Identify which cell holds the provided text, then report its [X, Y] central coordinate. 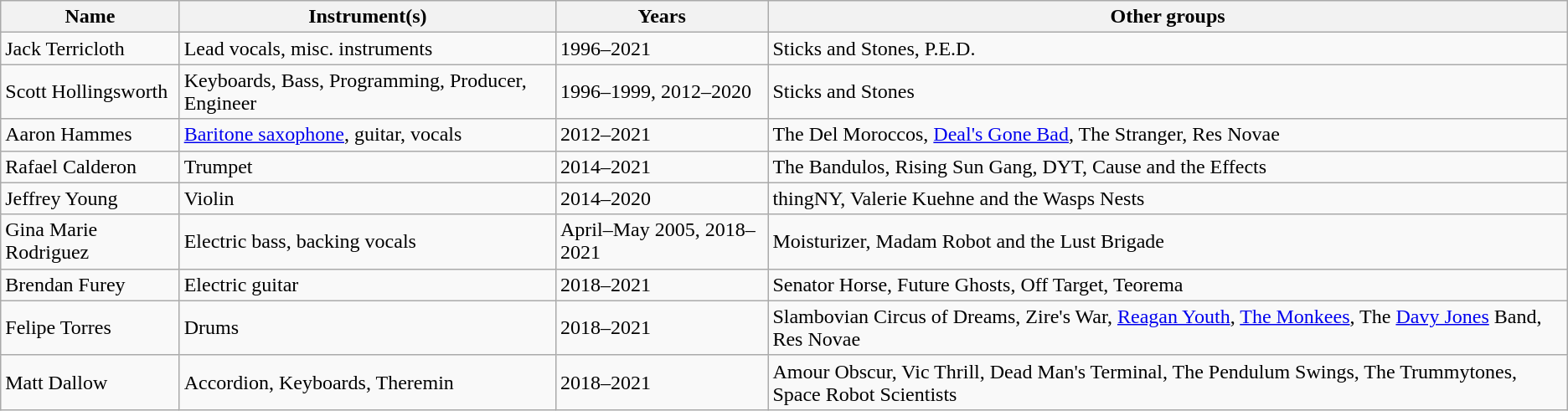
Sticks and Stones [1168, 92]
Baritone saxophone, guitar, vocals [367, 135]
Slambovian Circus of Dreams, Zire's War, Reagan Youth, The Monkees, The Davy Jones Band, Res Novae [1168, 328]
Keyboards, Bass, Programming, Producer, Engineer [367, 92]
Violin [367, 198]
Matt Dallow [90, 382]
Drums [367, 328]
Accordion, Keyboards, Theremin [367, 382]
The Bandulos, Rising Sun Gang, DYT, Cause and the Effects [1168, 167]
Aaron Hammes [90, 135]
Senator Horse, Future Ghosts, Off Target, Teorema [1168, 285]
Trumpet [367, 167]
Electric bass, backing vocals [367, 241]
2012–2021 [662, 135]
Amour Obscur, Vic Thrill, Dead Man's Terminal, The Pendulum Swings, The Trummytones, Space Robot Scientists [1168, 382]
Scott Hollingsworth [90, 92]
1996–2021 [662, 49]
The Del Moroccos, Deal's Gone Bad, The Stranger, Res Novae [1168, 135]
Gina Marie Rodriguez [90, 241]
Lead vocals, misc. instruments [367, 49]
Jack Terricloth [90, 49]
Electric guitar [367, 285]
Instrument(s) [367, 17]
thingNY, Valerie Kuehne and the Wasps Nests [1168, 198]
Brendan Furey [90, 285]
Jeffrey Young [90, 198]
Name [90, 17]
Sticks and Stones, P.E.D. [1168, 49]
April–May 2005, 2018–2021 [662, 241]
Other groups [1168, 17]
Years [662, 17]
1996–1999, 2012–2020 [662, 92]
Moisturizer, Madam Robot and the Lust Brigade [1168, 241]
2014–2020 [662, 198]
Rafael Calderon [90, 167]
2014–2021 [662, 167]
Felipe Torres [90, 328]
